Extract the (x, y) coordinate from the center of the cell holding the provided text.  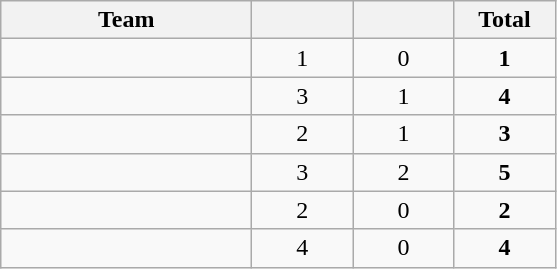
Total (504, 20)
Team (126, 20)
5 (504, 172)
